Capture the cell that displays the provided text and extract its (x, y) central coordinate. 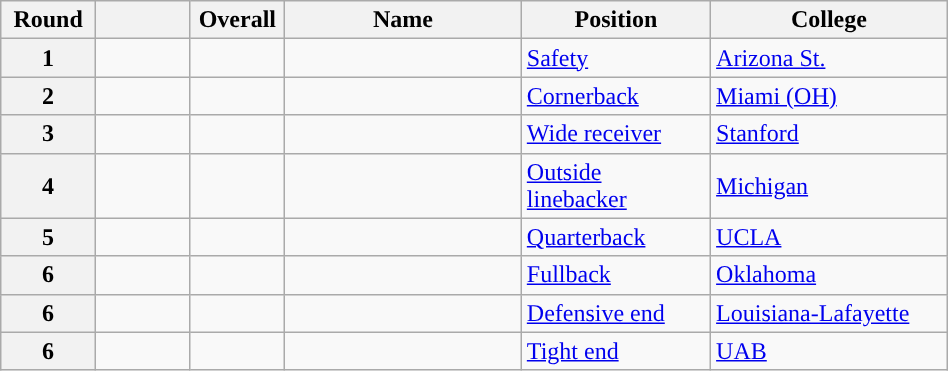
Quarterback (616, 237)
1 (48, 58)
3 (48, 134)
Safety (616, 58)
Michigan (830, 186)
Stanford (830, 134)
Defensive end (616, 313)
UAB (830, 351)
Wide receiver (616, 134)
2 (48, 96)
4 (48, 186)
Louisiana-Lafayette (830, 313)
Tight end (616, 351)
Name (404, 20)
Position (616, 20)
Miami (OH) (830, 96)
Oklahoma (830, 275)
Round (48, 20)
Arizona St. (830, 58)
Outside linebacker (616, 186)
Overall (238, 20)
UCLA (830, 237)
College (830, 20)
Cornerback (616, 96)
Fullback (616, 275)
5 (48, 237)
